Identify which cell holds the provided text, then report its [X, Y] central coordinate. 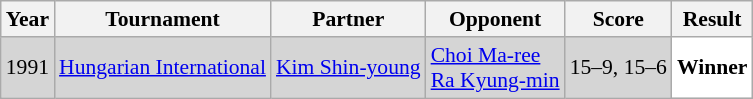
Tournament [162, 19]
Kim Shin-young [348, 68]
Partner [348, 19]
Opponent [496, 19]
Winner [712, 68]
Year [28, 19]
Score [618, 19]
Hungarian International [162, 68]
1991 [28, 68]
Choi Ma-ree Ra Kyung-min [496, 68]
Result [712, 19]
15–9, 15–6 [618, 68]
